Find where the given text appears and provide that cell's center as [x, y] coordinate. 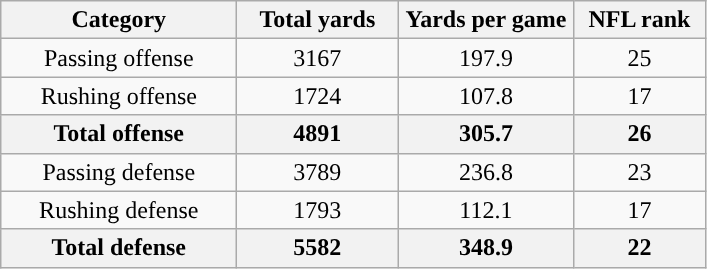
112.1 [486, 210]
Category [119, 20]
4891 [318, 134]
22 [640, 248]
236.8 [486, 172]
305.7 [486, 134]
Passing defense [119, 172]
Rushing offense [119, 96]
NFL rank [640, 20]
Total yards [318, 20]
Passing offense [119, 58]
1793 [318, 210]
26 [640, 134]
1724 [318, 96]
107.8 [486, 96]
Total defense [119, 248]
197.9 [486, 58]
348.9 [486, 248]
Rushing defense [119, 210]
3167 [318, 58]
Total offense [119, 134]
23 [640, 172]
3789 [318, 172]
25 [640, 58]
5582 [318, 248]
Yards per game [486, 20]
